Capture the cell that displays the provided text and extract its [X, Y] central coordinate. 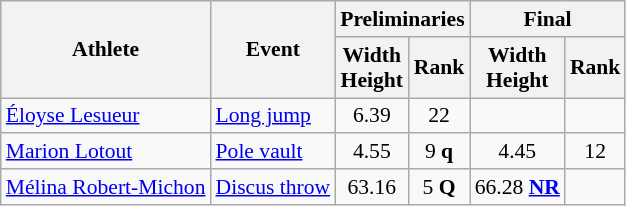
22 [438, 116]
Pole vault [274, 152]
4.45 [518, 152]
Discus throw [274, 187]
9 q [438, 152]
Éloyse Lesueur [106, 116]
66.28 NR [518, 187]
6.39 [372, 116]
Final [548, 19]
63.16 [372, 187]
Long jump [274, 116]
12 [596, 152]
Event [274, 50]
Marion Lotout [106, 152]
Mélina Robert-Michon [106, 187]
4.55 [372, 152]
Athlete [106, 50]
Preliminaries [402, 19]
5 Q [438, 187]
